Return (X, Y) of the center of cell containing provided text 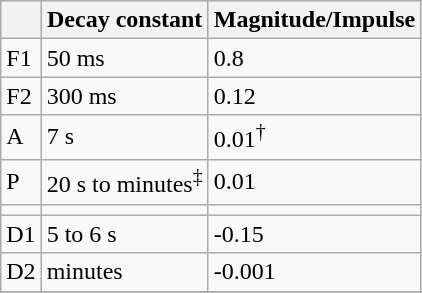
D1 (21, 234)
-0.001 (314, 272)
0.8 (314, 58)
P (21, 182)
D2 (21, 272)
0.12 (314, 96)
A (21, 138)
Magnitude/Impulse (314, 20)
-0.15 (314, 234)
5 to 6 s (124, 234)
50 ms (124, 58)
20 s to minutes‡ (124, 182)
minutes (124, 272)
300 ms (124, 96)
F1 (21, 58)
7 s (124, 138)
0.01† (314, 138)
F2 (21, 96)
Decay constant (124, 20)
0.01 (314, 182)
